Search for the cell housing the specified text and yield its [X, Y] center coordinate. 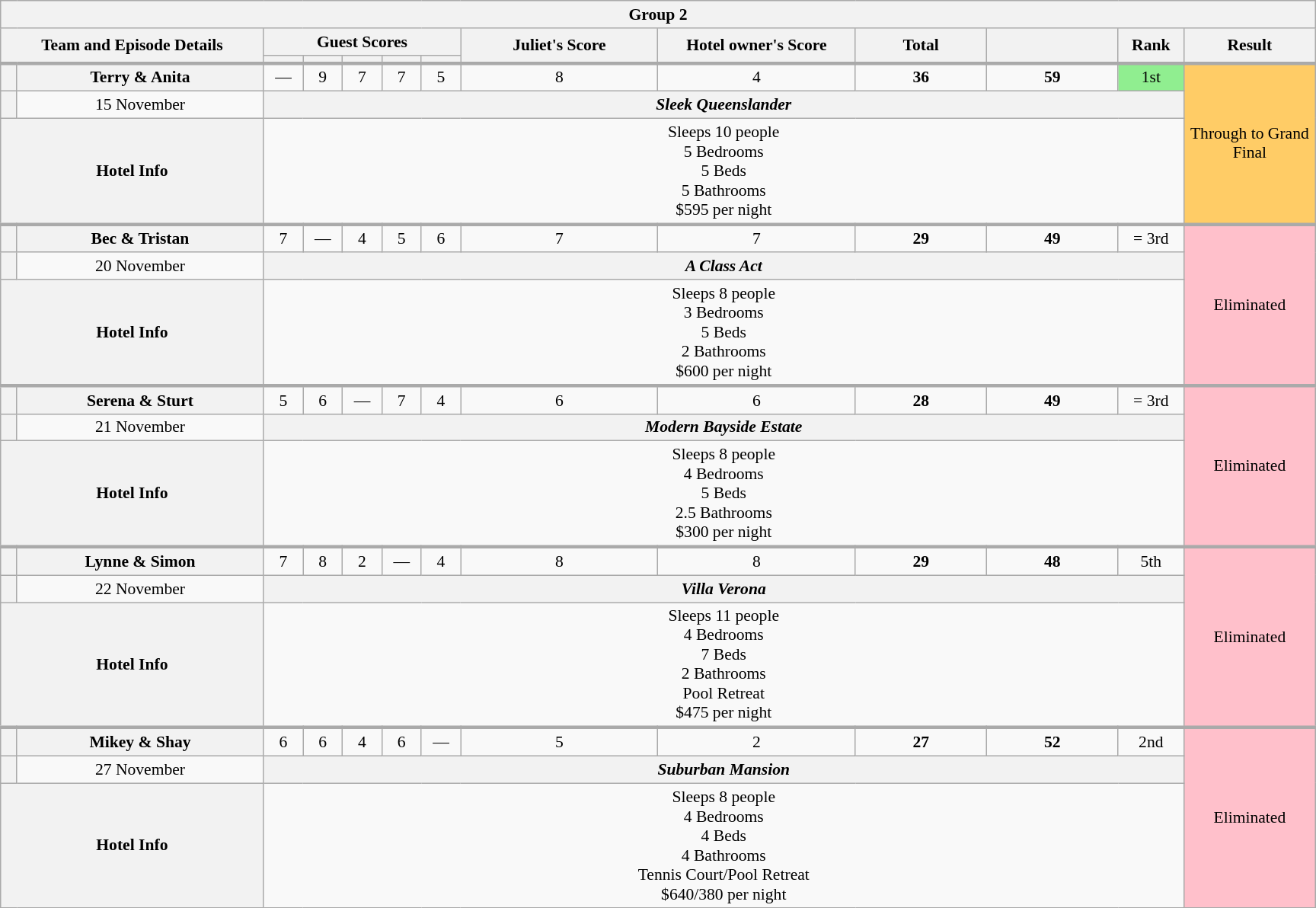
5th [1151, 561]
Rank [1151, 46]
Mikey & Shay [140, 742]
Suburban Mansion [723, 770]
Sleeps 11 people4 Bedrooms7 Beds2 BathroomsPool Retreat$475 per night [723, 666]
Juliet's Score [559, 46]
Sleeps 8 people4 Bedrooms5 Beds2.5 Bathrooms$300 per night [723, 494]
9 [323, 78]
Team and Episode Details [133, 46]
48 [1052, 561]
28 [922, 399]
Modern Bayside Estate [723, 427]
1st [1151, 78]
Serena & Sturt [140, 399]
27 [922, 742]
Group 2 [658, 14]
21 November [140, 427]
Sleeps 10 people5 Bedrooms5 Beds5 Bathrooms$595 per night [723, 171]
20 November [140, 267]
22 November [140, 589]
59 [1052, 78]
A Class Act [723, 267]
Sleek Queenslander [723, 105]
Guest Scores [363, 42]
Through to Grand Final [1249, 144]
15 November [140, 105]
Lynne & Simon [140, 561]
Sleeps 8 people3 Bedrooms5 Beds2 Bathrooms$600 per night [723, 332]
27 November [140, 770]
Sleeps 8 people4 Bedrooms4 Beds4 BathroomsTennis Court/Pool Retreat$640/380 per night [723, 846]
Total [922, 46]
Result [1249, 46]
Bec & Tristan [140, 238]
Villa Verona [723, 589]
52 [1052, 742]
Terry & Anita [140, 78]
2nd [1151, 742]
Hotel owner's Score [757, 46]
36 [922, 78]
